Search for the cell housing the specified text and yield its [X, Y] center coordinate. 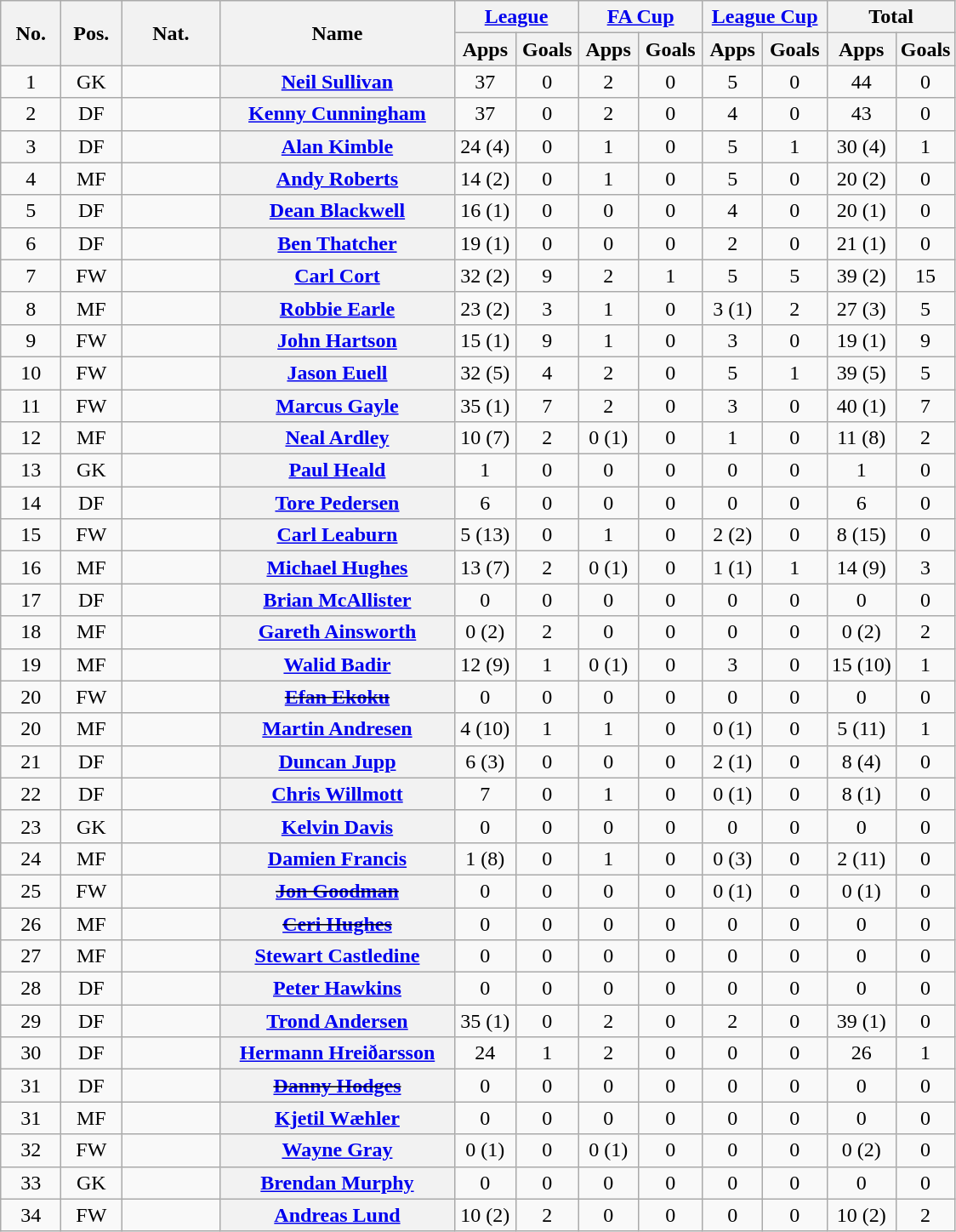
Alan Kimble [337, 146]
11 (8) [861, 438]
15 (10) [861, 664]
20 (2) [861, 179]
Nat. [171, 33]
14 [31, 503]
15 (1) [485, 340]
20 (1) [861, 211]
Efan Ekoku [337, 697]
Chris Willmott [337, 794]
25 [31, 891]
Danny Hodges [337, 1086]
5 (11) [861, 729]
Tore Pedersen [337, 503]
Jon Goodman [337, 891]
23 [31, 826]
Wayne Gray [337, 1150]
16 [31, 568]
44 [861, 82]
10 (7) [485, 438]
Peter Hawkins [337, 989]
39 (2) [861, 276]
League Cup [765, 17]
14 (9) [861, 568]
Jason Euell [337, 373]
3 (1) [732, 308]
39 (1) [861, 1021]
Name [337, 33]
40 (1) [861, 406]
13 (7) [485, 568]
FA Cup [640, 17]
8 (4) [861, 761]
Andy Roberts [337, 179]
12 (9) [485, 664]
Trond Andersen [337, 1021]
Neal Ardley [337, 438]
Stewart Castledine [337, 956]
Duncan Jupp [337, 761]
39 (5) [861, 373]
10 [31, 373]
Michael Hughes [337, 568]
8 (1) [861, 794]
8 [31, 308]
16 (1) [485, 211]
32 (2) [485, 276]
17 [31, 600]
John Hartson [337, 340]
22 [31, 794]
1 (8) [485, 858]
No. [31, 33]
32 [31, 1150]
13 [31, 471]
Walid Badir [337, 664]
21 [31, 761]
Robbie Earle [337, 308]
Pos. [92, 33]
Brian McAllister [337, 600]
27 [31, 956]
8 (15) [861, 535]
Hermann Hreiðarsson [337, 1053]
Carl Cort [337, 276]
League [516, 17]
Andreas Lund [337, 1215]
12 [31, 438]
Brendan Murphy [337, 1183]
6 (3) [485, 761]
30 [31, 1053]
1 (1) [732, 568]
Damien Francis [337, 858]
Gareth Ainsworth [337, 632]
28 [31, 989]
0 (3) [732, 858]
5 (13) [485, 535]
Ceri Hughes [337, 923]
4 (10) [485, 729]
29 [31, 1021]
2 (11) [861, 858]
24 (4) [485, 146]
23 (2) [485, 308]
Paul Heald [337, 471]
21 (1) [861, 243]
Martin Andresen [337, 729]
18 [31, 632]
Marcus Gayle [337, 406]
27 (3) [861, 308]
19 [31, 664]
2 (1) [732, 761]
32 (5) [485, 373]
11 [31, 406]
43 [861, 114]
Ben Thatcher [337, 243]
34 [31, 1215]
Kelvin Davis [337, 826]
Dean Blackwell [337, 211]
33 [31, 1183]
14 (2) [485, 179]
Carl Leaburn [337, 535]
Kenny Cunningham [337, 114]
Total [891, 17]
Neil Sullivan [337, 82]
30 (4) [861, 146]
2 (2) [732, 535]
Kjetil Wæhler [337, 1118]
